Return (X, Y) of the center of cell containing provided text 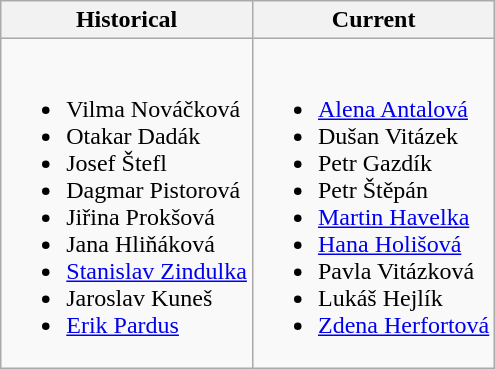
Historical (127, 20)
Vilma NováčkováOtakar DadákJosef ŠteflDagmar PistorováJiřina ProkšováJana HliňákováStanislav ZindulkaJaroslav KunešErik Pardus (127, 204)
Current (373, 20)
Alena AntalováDušan VitázekPetr GazdíkPetr ŠtěpánMartin HavelkaHana HolišováPavla VitázkováLukáš HejlíkZdena Herfortová (373, 204)
